Extract the (X, Y) coordinate from the center of the cell holding the provided text.  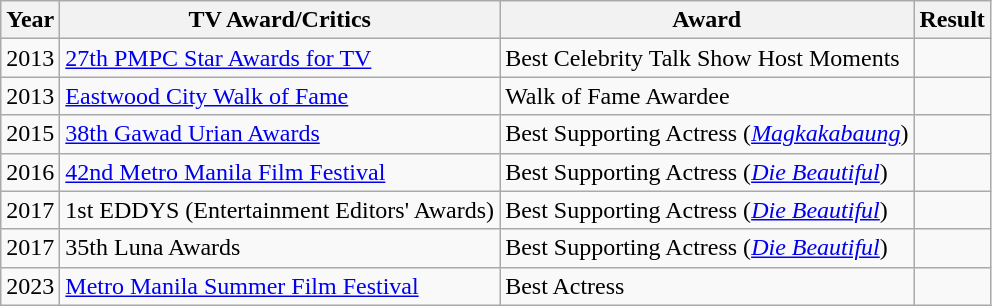
Best Actress (707, 286)
Result (952, 20)
Award (707, 20)
27th PMPC Star Awards for TV (280, 58)
Walk of Fame Awardee (707, 96)
Eastwood City Walk of Fame (280, 96)
38th Gawad Urian Awards (280, 134)
Metro Manila Summer Film Festival (280, 286)
Year (30, 20)
2016 (30, 172)
TV Award/Critics (280, 20)
2023 (30, 286)
1st EDDYS (Entertainment Editors' Awards) (280, 210)
Best Celebrity Talk Show Host Moments (707, 58)
2015 (30, 134)
Best Supporting Actress (Magkakabaung) (707, 134)
35th Luna Awards (280, 248)
42nd Metro Manila Film Festival (280, 172)
